For the text-containing cell, return its midpoint in [X, Y] coordinate format. 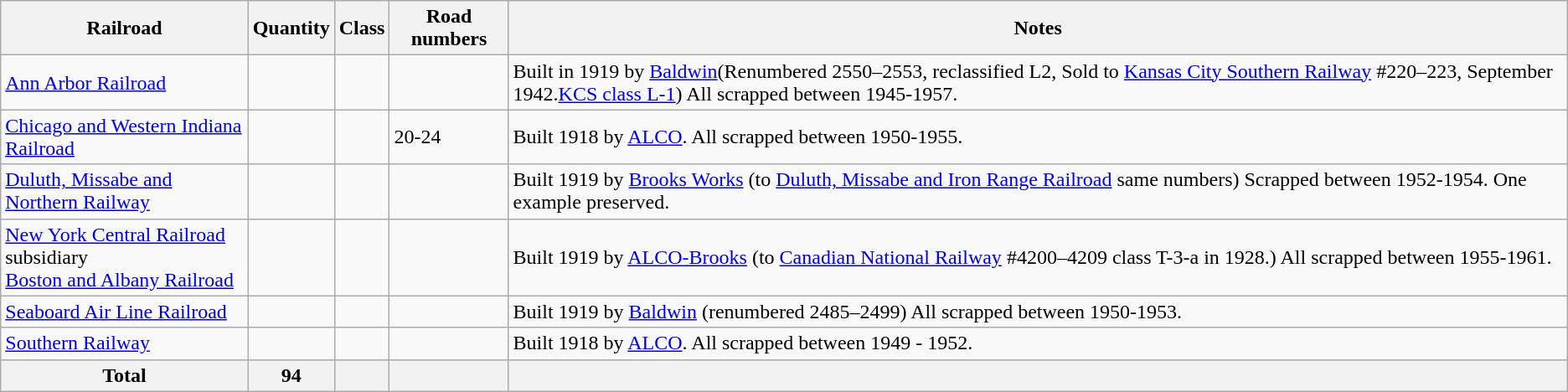
Quantity [291, 28]
Notes [1038, 28]
Southern Railway [124, 343]
Chicago and Western Indiana Railroad [124, 137]
20-24 [449, 137]
Class [362, 28]
Ann Arbor Railroad [124, 82]
Built 1918 by ALCO. All scrapped between 1949 - 1952. [1038, 343]
New York Central Railroad subsidiaryBoston and Albany Railroad [124, 257]
Built 1918 by ALCO. All scrapped between 1950-1955. [1038, 137]
Road numbers [449, 28]
Built 1919 by Brooks Works (to Duluth, Missabe and Iron Range Railroad same numbers) Scrapped between 1952-1954. One example preserved. [1038, 191]
Total [124, 375]
94 [291, 375]
Built 1919 by Baldwin (renumbered 2485–2499) All scrapped between 1950-1953. [1038, 312]
Duluth, Missabe and Northern Railway [124, 191]
Built 1919 by ALCO-Brooks (to Canadian National Railway #4200–4209 class T-3-a in 1928.) All scrapped between 1955-1961. [1038, 257]
Railroad [124, 28]
Seaboard Air Line Railroad [124, 312]
